Find where the given text appears and provide that cell's center as [x, y] coordinate. 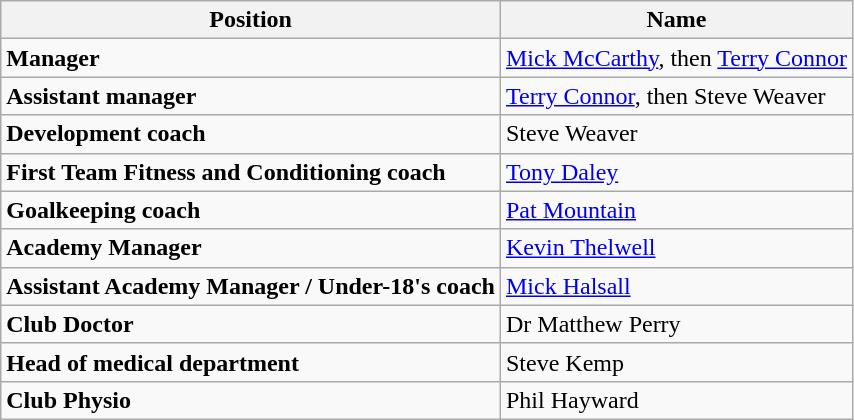
Goalkeeping coach [251, 210]
Assistant manager [251, 96]
Tony Daley [676, 172]
Mick McCarthy, then Terry Connor [676, 58]
Mick Halsall [676, 286]
Kevin Thelwell [676, 248]
Name [676, 20]
Club Physio [251, 400]
Pat Mountain [676, 210]
Academy Manager [251, 248]
Club Doctor [251, 324]
Position [251, 20]
Manager [251, 58]
Head of medical department [251, 362]
Steve Weaver [676, 134]
Phil Hayward [676, 400]
Terry Connor, then Steve Weaver [676, 96]
Development coach [251, 134]
Assistant Academy Manager / Under-18's coach [251, 286]
Steve Kemp [676, 362]
Dr Matthew Perry [676, 324]
First Team Fitness and Conditioning coach [251, 172]
